For the text-containing cell, return its midpoint in (x, y) coordinate format. 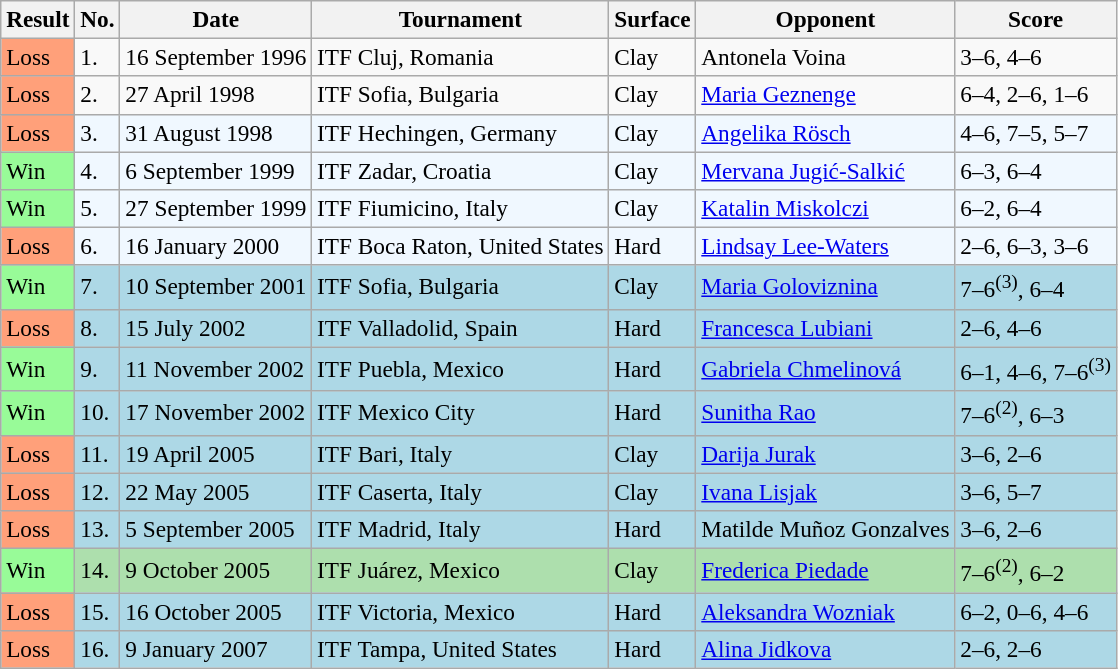
3–6, 5–7 (1036, 491)
22 May 2005 (216, 491)
6–4, 2–6, 1–6 (1036, 95)
Katalin Miskolczi (826, 208)
3. (98, 133)
ITF Juárez, Mexico (460, 570)
Ivana Lisjak (826, 491)
ITF Victoria, Mexico (460, 611)
16 September 1996 (216, 57)
Sunitha Rao (826, 413)
ITF Zadar, Croatia (460, 170)
2–6, 2–6 (1036, 649)
No. (98, 19)
ITF Boca Raton, United States (460, 246)
ITF Fiumicino, Italy (460, 208)
ITF Mexico City (460, 413)
Lindsay Lee-Waters (826, 246)
9 October 2005 (216, 570)
5 September 2005 (216, 529)
Angelika Rösch (826, 133)
Score (1036, 19)
3–6, 4–6 (1036, 57)
7–6(2), 6–3 (1036, 413)
10. (98, 413)
Result (38, 19)
6–2, 0–6, 4–6 (1036, 611)
Maria Geznenge (826, 95)
12. (98, 491)
Mervana Jugić-Salkić (826, 170)
16. (98, 649)
6–3, 6–4 (1036, 170)
ITF Caserta, Italy (460, 491)
Maria Goloviznina (826, 287)
Francesca Lubiani (826, 328)
11. (98, 454)
6. (98, 246)
Opponent (826, 19)
Date (216, 19)
11 November 2002 (216, 369)
Antonela Voina (826, 57)
19 April 2005 (216, 454)
16 January 2000 (216, 246)
Matilde Muñoz Gonzalves (826, 529)
ITF Cluj, Romania (460, 57)
Alina Jidkova (826, 649)
ITF Madrid, Italy (460, 529)
27 September 1999 (216, 208)
14. (98, 570)
4. (98, 170)
ITF Valladolid, Spain (460, 328)
Aleksandra Wozniak (826, 611)
6 September 1999 (216, 170)
7. (98, 287)
15. (98, 611)
Gabriela Chmelinová (826, 369)
ITF Bari, Italy (460, 454)
7–6(2), 6–2 (1036, 570)
Surface (652, 19)
Frederica Piedade (826, 570)
2. (98, 95)
2–6, 6–3, 3–6 (1036, 246)
9. (98, 369)
17 November 2002 (216, 413)
5. (98, 208)
27 April 1998 (216, 95)
31 August 1998 (216, 133)
10 September 2001 (216, 287)
16 October 2005 (216, 611)
8. (98, 328)
2–6, 4–6 (1036, 328)
Darija Jurak (826, 454)
6–1, 4–6, 7–6(3) (1036, 369)
1. (98, 57)
ITF Hechingen, Germany (460, 133)
Tournament (460, 19)
6–2, 6–4 (1036, 208)
4–6, 7–5, 5–7 (1036, 133)
13. (98, 529)
ITF Puebla, Mexico (460, 369)
ITF Tampa, United States (460, 649)
15 July 2002 (216, 328)
7–6(3), 6–4 (1036, 287)
9 January 2007 (216, 649)
